Detect which cell encompasses the target text, then output its (x, y) center coordinate. 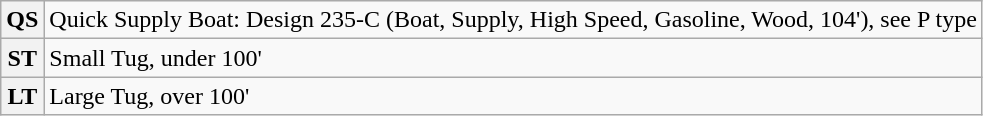
QS (22, 20)
ST (22, 58)
Quick Supply Boat: Design 235-C (Boat, Supply, High Speed, Gasoline, Wood, 104'), see P type (514, 20)
Large Tug, over 100' (514, 96)
Small Tug, under 100' (514, 58)
LT (22, 96)
